Return the (x, y) coordinate for the center point of the cell that contains the specified text.  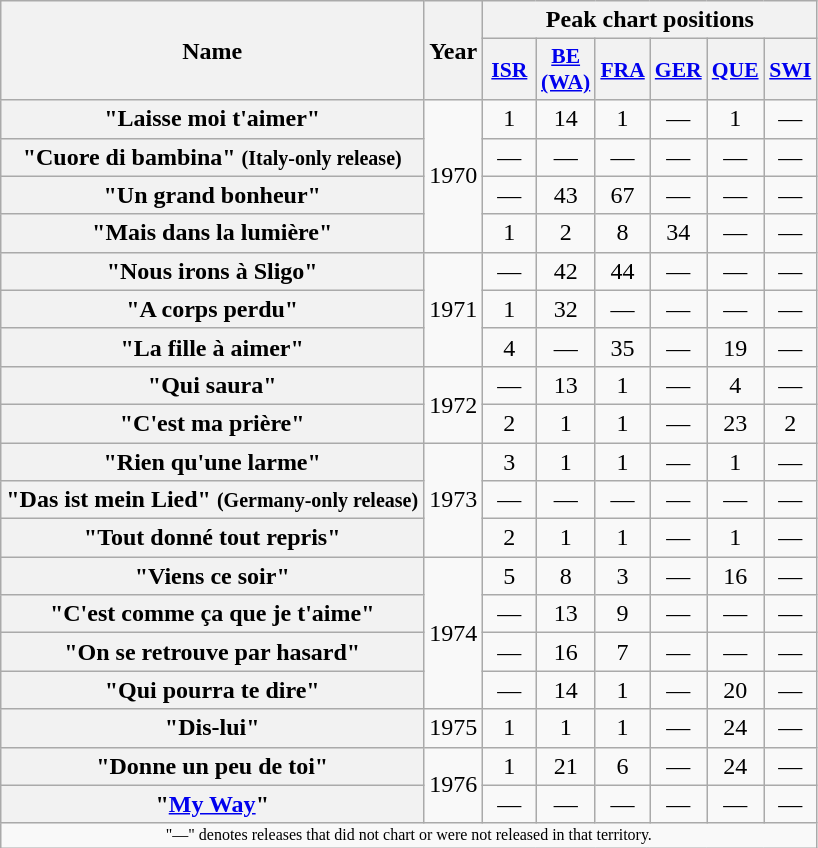
42 (566, 271)
5 (510, 576)
"Viens ce soir" (212, 576)
1972 (454, 404)
"Nous irons à Sligo" (212, 271)
FRA (622, 70)
BE (WA) (566, 70)
Peak chart positions (650, 20)
ISR (510, 70)
21 (566, 766)
"Laisse moi t'aimer" (212, 119)
"Cuore di bambina" (Italy-only release) (212, 157)
"Rien qu'une larme" (212, 461)
"C'est comme ça que je t'aime" (212, 614)
20 (736, 690)
34 (678, 233)
23 (736, 423)
Name (212, 50)
1976 (454, 785)
1975 (454, 728)
44 (622, 271)
"Donne un peu de toi" (212, 766)
"Das ist mein Lied" (Germany-only release) (212, 500)
43 (566, 195)
"C'est ma prière" (212, 423)
"On se retrouve par hasard" (212, 652)
"Mais dans la lumière" (212, 233)
7 (622, 652)
"A corps perdu" (212, 309)
"My Way" (212, 804)
"La fille à aimer" (212, 347)
"—" denotes releases that did not chart or were not released in that territory. (409, 835)
9 (622, 614)
35 (622, 347)
QUE (736, 70)
1973 (454, 499)
67 (622, 195)
1970 (454, 176)
Year (454, 50)
SWI (790, 70)
1974 (454, 633)
"Qui saura" (212, 385)
1971 (454, 309)
"Tout donné tout repris" (212, 538)
6 (622, 766)
32 (566, 309)
19 (736, 347)
GER (678, 70)
"Qui pourra te dire" (212, 690)
"Dis-lui" (212, 728)
"Un grand bonheur" (212, 195)
